Output the (X, Y) coordinate of the center of the cell containing the given text.  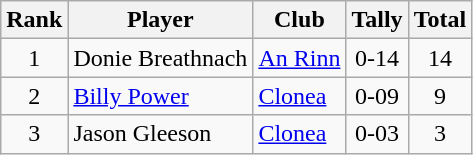
14 (440, 58)
An Rinn (300, 58)
Billy Power (160, 96)
Club (300, 20)
Tally (377, 20)
Player (160, 20)
Donie Breathnach (160, 58)
0-09 (377, 96)
0-14 (377, 58)
0-03 (377, 134)
Total (440, 20)
Jason Gleeson (160, 134)
9 (440, 96)
Rank (34, 20)
1 (34, 58)
2 (34, 96)
